Return (x, y) of the center of cell containing provided text 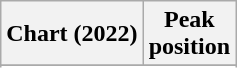
Chart (2022) (72, 34)
Peakposition (189, 34)
